Provide the [X, Y] coordinate of the cell's center where the given text is located.  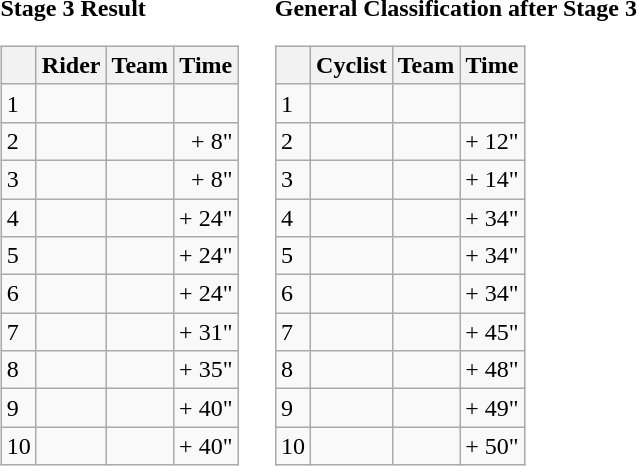
+ 35" [206, 370]
+ 31" [206, 332]
+ 50" [492, 446]
Rider [71, 65]
Cyclist [352, 65]
+ 48" [492, 370]
+ 12" [492, 141]
+ 49" [492, 408]
+ 45" [492, 332]
+ 14" [492, 179]
